Locate the cell with the specified text and output its (X, Y) center coordinate. 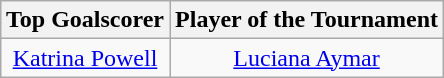
Top Goalscorer (84, 20)
Katrina Powell (84, 58)
Luciana Aymar (307, 58)
Player of the Tournament (307, 20)
